Search for the cell housing the specified text and yield its [X, Y] center coordinate. 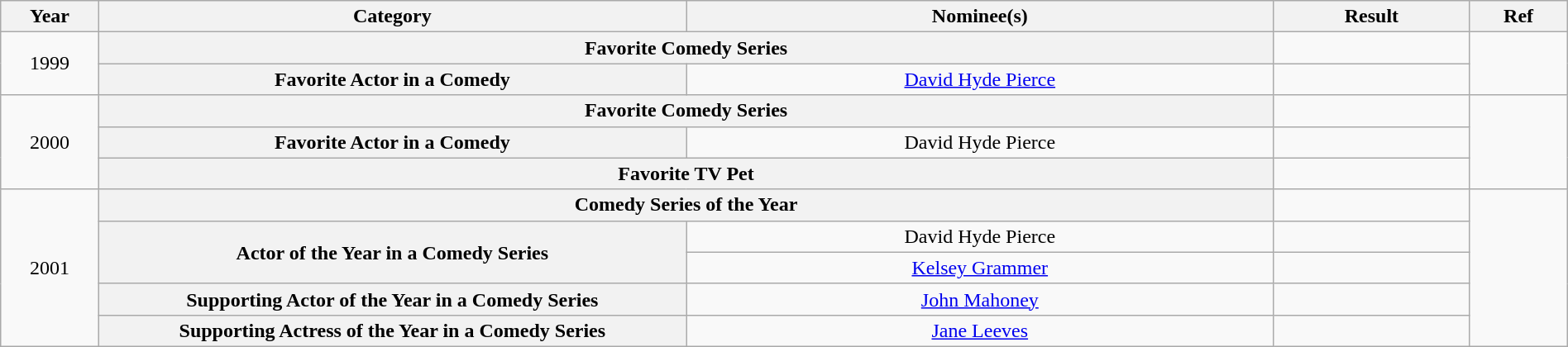
Nominee(s) [980, 17]
Actor of the Year in a Comedy Series [392, 252]
Comedy Series of the Year [686, 205]
Kelsey Grammer [980, 268]
Category [392, 17]
John Mahoney [980, 299]
1999 [50, 64]
2000 [50, 142]
Result [1371, 17]
Year [50, 17]
2001 [50, 268]
Favorite TV Pet [686, 173]
Jane Leeves [980, 330]
Ref [1518, 17]
Supporting Actor of the Year in a Comedy Series [392, 299]
Supporting Actress of the Year in a Comedy Series [392, 330]
